Find where the given text appears and provide that cell's center as [x, y] coordinate. 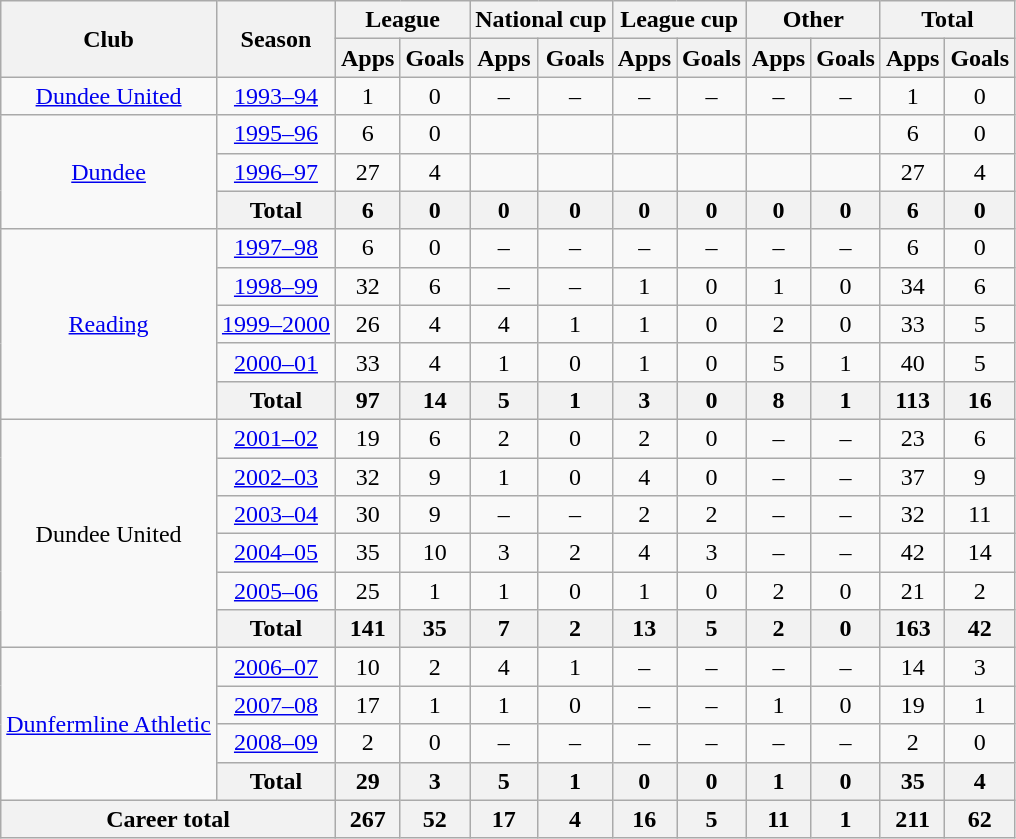
2002–03 [276, 477]
29 [367, 781]
62 [980, 819]
2006–07 [276, 667]
113 [912, 400]
8 [778, 400]
Dunfermline Athletic [109, 724]
League [402, 20]
37 [912, 477]
25 [367, 591]
Season [276, 39]
163 [912, 629]
2007–08 [276, 705]
97 [367, 400]
13 [644, 629]
Club [109, 39]
30 [367, 515]
1999–2000 [276, 324]
40 [912, 362]
2005–06 [276, 591]
2003–04 [276, 515]
Dundee [109, 172]
1996–97 [276, 172]
2004–05 [276, 553]
1995–96 [276, 134]
1997–98 [276, 248]
141 [367, 629]
2000–01 [276, 362]
211 [912, 819]
7 [504, 629]
23 [912, 438]
1998–99 [276, 286]
2001–02 [276, 438]
Reading [109, 324]
League cup [679, 20]
52 [435, 819]
21 [912, 591]
26 [367, 324]
1993–94 [276, 96]
Other [813, 20]
2008–09 [276, 743]
Career total [168, 819]
34 [912, 286]
National cup [541, 20]
267 [367, 819]
